Return the (x, y) coordinate for the center point of the cell that contains the specified text.  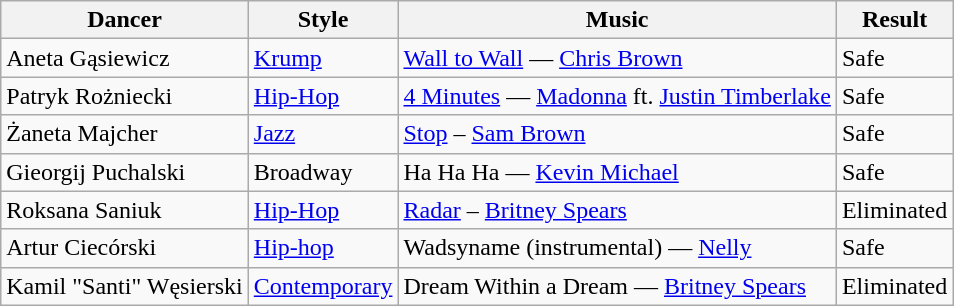
Jazz (323, 134)
Result (894, 20)
Dream Within a Dream — Britney Spears (617, 286)
Artur Ciecórski (125, 248)
Wadsyname (instrumental) — Nelly (617, 248)
Style (323, 20)
Żaneta Majcher (125, 134)
Broadway (323, 172)
Aneta Gąsiewicz (125, 58)
Gieorgij Puchalski (125, 172)
Music (617, 20)
Hip-hop (323, 248)
Roksana Saniuk (125, 210)
Dancer (125, 20)
Radar – Britney Spears (617, 210)
Stop – Sam Brown (617, 134)
Kamil "Santi" Węsierski (125, 286)
Contemporary (323, 286)
Ha Ha Ha — Kevin Michael (617, 172)
Krump (323, 58)
4 Minutes — Madonna ft. Justin Timberlake (617, 96)
Patryk Rożniecki (125, 96)
Wall to Wall — Chris Brown (617, 58)
